Scan for the cell matching the given text and deliver its [X, Y] coordinate at center. 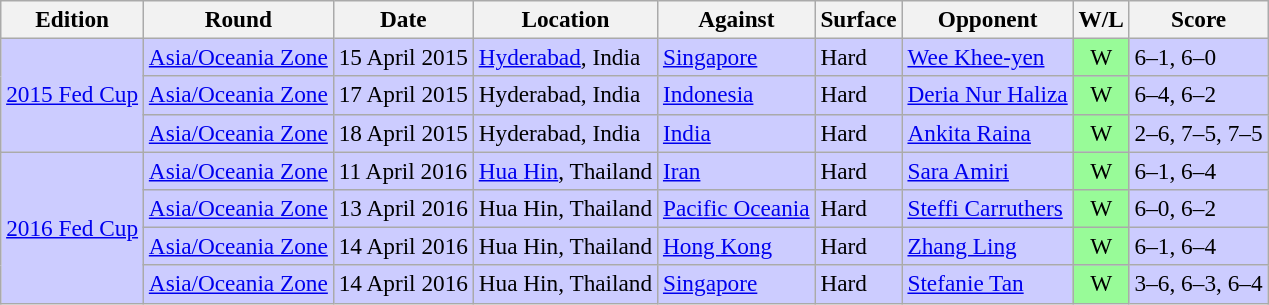
Pacific Oceania [736, 208]
Round [238, 19]
Stefanie Tan [988, 284]
6–1, 6–0 [1198, 57]
17 April 2015 [403, 95]
18 April 2015 [403, 133]
Wee Khee-yen [988, 57]
Date [403, 19]
Zhang Ling [988, 246]
Steffi Carruthers [988, 208]
Sara Amiri [988, 170]
11 April 2016 [403, 170]
Against [736, 19]
Ankita Raina [988, 133]
Score [1198, 19]
Edition [72, 19]
15 April 2015 [403, 57]
Iran [736, 170]
Opponent [988, 19]
6–0, 6–2 [1198, 208]
Indonesia [736, 95]
W/L [1101, 19]
Deria Nur Haliza [988, 95]
6–4, 6–2 [1198, 95]
Location [565, 19]
Surface [858, 19]
13 April 2016 [403, 208]
2–6, 7–5, 7–5 [1198, 133]
2016 Fed Cup [72, 226]
Hong Kong [736, 246]
2015 Fed Cup [72, 94]
India [736, 133]
3–6, 6–3, 6–4 [1198, 284]
